Detect which cell encompasses the target text, then output its (X, Y) center coordinate. 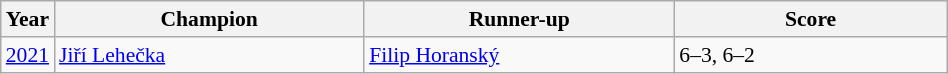
Filip Horanský (519, 55)
6–3, 6–2 (810, 55)
Score (810, 19)
Runner-up (519, 19)
Champion (209, 19)
2021 (28, 55)
Jiří Lehečka (209, 55)
Year (28, 19)
